Provide the (X, Y) coordinate of the cell's center where the given text is located.  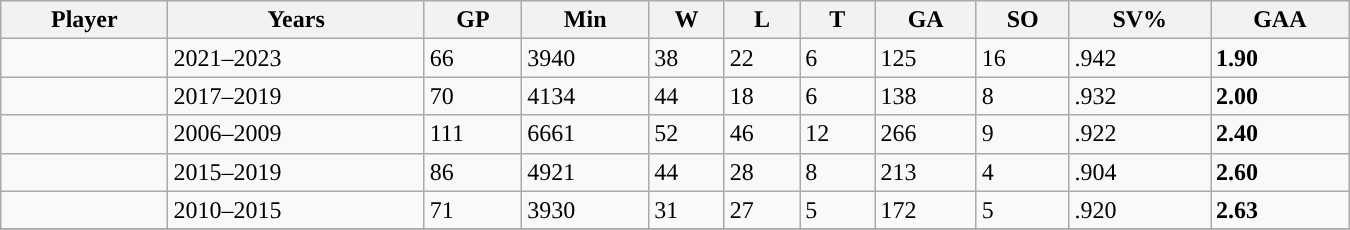
266 (926, 134)
L (762, 20)
27 (762, 210)
GAA (1280, 20)
W (686, 20)
2006–2009 (296, 134)
70 (472, 96)
.942 (1140, 58)
SV% (1140, 20)
71 (472, 210)
86 (472, 172)
2021–2023 (296, 58)
138 (926, 96)
3940 (586, 58)
125 (926, 58)
38 (686, 58)
GA (926, 20)
Min (586, 20)
Years (296, 20)
2010–2015 (296, 210)
.922 (1140, 134)
111 (472, 134)
2.63 (1280, 210)
.932 (1140, 96)
Player (84, 20)
GP (472, 20)
4134 (586, 96)
4921 (586, 172)
T (838, 20)
52 (686, 134)
1.90 (1280, 58)
16 (1022, 58)
3930 (586, 210)
2.00 (1280, 96)
172 (926, 210)
66 (472, 58)
.904 (1140, 172)
6661 (586, 134)
2.40 (1280, 134)
2015–2019 (296, 172)
31 (686, 210)
SO (1022, 20)
.920 (1140, 210)
2017–2019 (296, 96)
18 (762, 96)
28 (762, 172)
22 (762, 58)
12 (838, 134)
213 (926, 172)
46 (762, 134)
9 (1022, 134)
4 (1022, 172)
2.60 (1280, 172)
